Extract the (x, y) coordinate from the center of the cell holding the provided text.  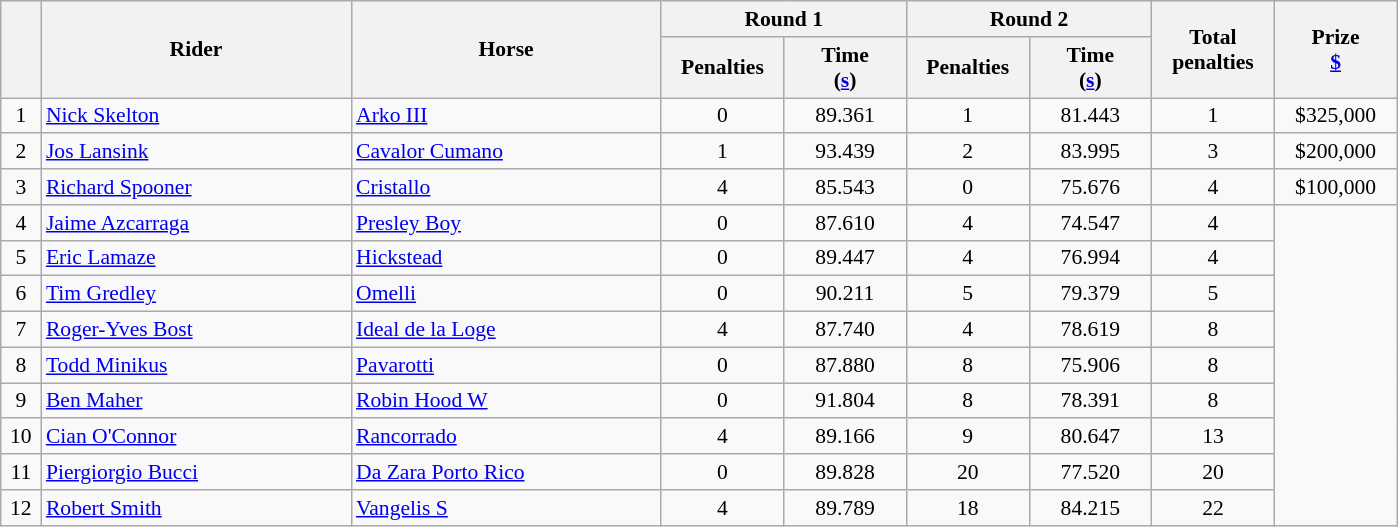
10 (21, 437)
6 (21, 294)
76.994 (1090, 258)
89.447 (846, 258)
81.443 (1090, 116)
Horse (506, 50)
12 (21, 508)
Cavalor Cumano (506, 152)
Round 1 (784, 19)
Da Zara Porto Rico (506, 472)
Rider (196, 50)
11 (21, 472)
Robert Smith (196, 508)
Cristallo (506, 187)
13 (1214, 437)
Ideal de la Loge (506, 330)
Presley Boy (506, 223)
Jos Lansink (196, 152)
Nick Skelton (196, 116)
74.547 (1090, 223)
87.880 (846, 365)
Total penalties (1214, 50)
Arko III (506, 116)
Prize$ (1336, 50)
Cian O'Connor (196, 437)
87.740 (846, 330)
Hickstead (506, 258)
90.211 (846, 294)
Piergiorgio Bucci (196, 472)
77.520 (1090, 472)
Rancorrado (506, 437)
22 (1214, 508)
Omelli (506, 294)
93.439 (846, 152)
80.647 (1090, 437)
79.379 (1090, 294)
78.619 (1090, 330)
Round 2 (1028, 19)
$325,000 (1336, 116)
Ben Maher (196, 401)
Tim Gredley (196, 294)
89.789 (846, 508)
91.804 (846, 401)
85.543 (846, 187)
83.995 (1090, 152)
89.361 (846, 116)
Roger-Yves Bost (196, 330)
Pavarotti (506, 365)
89.828 (846, 472)
Todd Minikus (196, 365)
87.610 (846, 223)
84.215 (1090, 508)
Robin Hood W (506, 401)
$200,000 (1336, 152)
7 (21, 330)
Eric Lamaze (196, 258)
75.676 (1090, 187)
$100,000 (1336, 187)
Jaime Azcarraga (196, 223)
78.391 (1090, 401)
Vangelis S (506, 508)
89.166 (846, 437)
75.906 (1090, 365)
Richard Spooner (196, 187)
18 (968, 508)
